Output the (X, Y) coordinate of the center of the cell containing the given text.  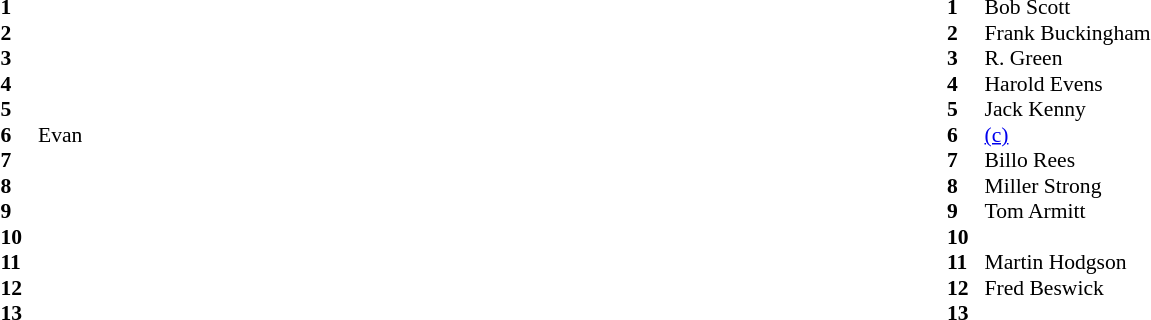
Jack Kenny (1067, 109)
Evan (60, 135)
(c) (1067, 135)
Billo Rees (1067, 161)
Fred Beswick (1067, 288)
Tom Armitt (1067, 211)
Martin Hodgson (1067, 263)
Miller Strong (1067, 186)
Harold Evens (1067, 84)
Frank Buckingham (1067, 33)
R. Green (1067, 59)
